Find where the given text appears and provide that cell's center as (X, Y) coordinate. 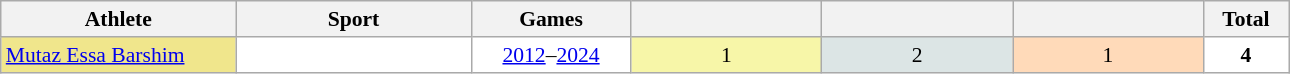
Mutaz Essa Barshim (118, 55)
Athlete (118, 19)
2 (918, 55)
Total (1246, 19)
Sport (354, 19)
4 (1246, 55)
2012–2024 (551, 55)
Games (551, 19)
